Search for the cell housing the specified text and yield its [X, Y] center coordinate. 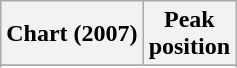
Peakposition [189, 34]
Chart (2007) [72, 34]
